Scan for the cell matching the given text and deliver its (X, Y) coordinate at center. 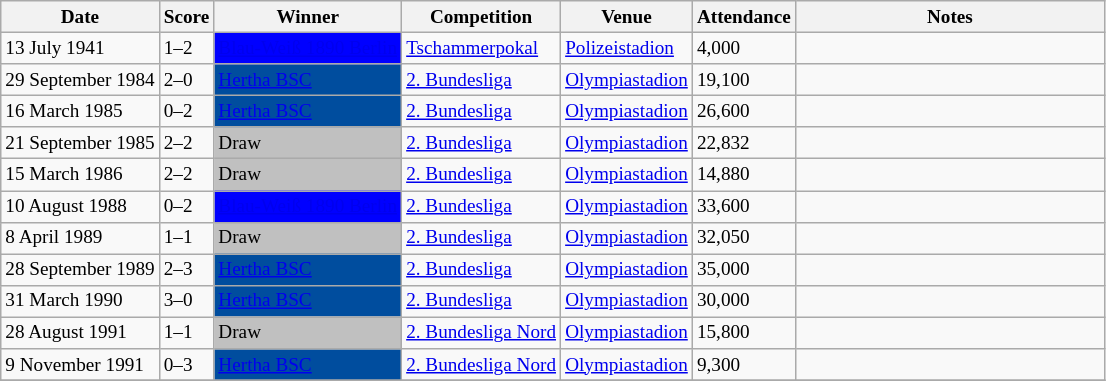
Winner (308, 17)
1–2 (186, 48)
13 July 1941 (80, 48)
Polizeistadion (627, 48)
Date (80, 17)
Score (186, 17)
28 August 1991 (80, 333)
14,880 (744, 175)
16 March 1985 (80, 111)
Notes (950, 17)
10 August 1988 (80, 206)
26,600 (744, 111)
2–0 (186, 80)
Venue (627, 17)
8 April 1989 (80, 238)
28 September 1989 (80, 270)
35,000 (744, 270)
9,300 (744, 365)
15,800 (744, 333)
2–3 (186, 270)
22,832 (744, 143)
Tschammerpokal (482, 48)
Competition (482, 17)
32,050 (744, 238)
21 September 1985 (80, 143)
3–0 (186, 301)
15 March 1986 (80, 175)
29 September 1984 (80, 80)
0–3 (186, 365)
31 March 1990 (80, 301)
33,600 (744, 206)
30,000 (744, 301)
9 November 1991 (80, 365)
19,100 (744, 80)
4,000 (744, 48)
Attendance (744, 17)
